Detect which cell encompasses the target text, then output its [x, y] center coordinate. 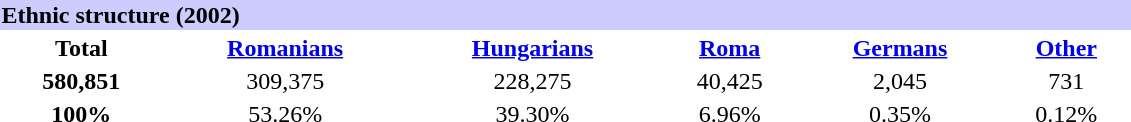
309,375 [286, 81]
Roma [730, 48]
Hungarians [533, 48]
580,851 [82, 81]
Germans [900, 48]
40,425 [730, 81]
Romanians [286, 48]
2,045 [900, 81]
Total [82, 48]
228,275 [533, 81]
